Scan for the cell matching the given text and deliver its [x, y] coordinate at center. 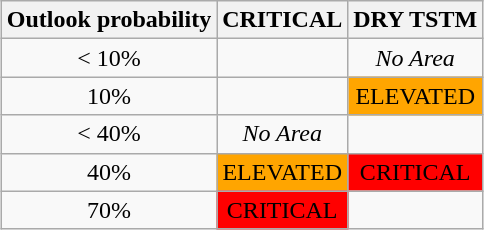
< 40% [108, 134]
10% [108, 96]
70% [108, 210]
< 10% [108, 58]
40% [108, 172]
Outlook probability [108, 20]
DRY TSTM [416, 20]
